Return [X, Y] of the center of cell containing provided text 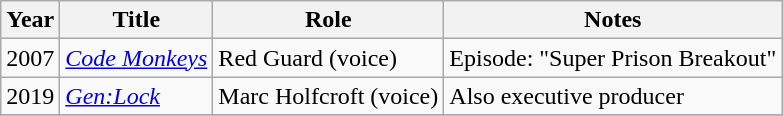
Red Guard (voice) [328, 58]
Episode: "Super Prison Breakout" [613, 58]
Code Monkeys [136, 58]
2007 [30, 58]
Notes [613, 20]
Gen:Lock [136, 96]
Marc Holfcroft (voice) [328, 96]
Role [328, 20]
Also executive producer [613, 96]
Title [136, 20]
2019 [30, 96]
Year [30, 20]
